Determine the (X, Y) coordinate at the center of the cell enclosing the given text.  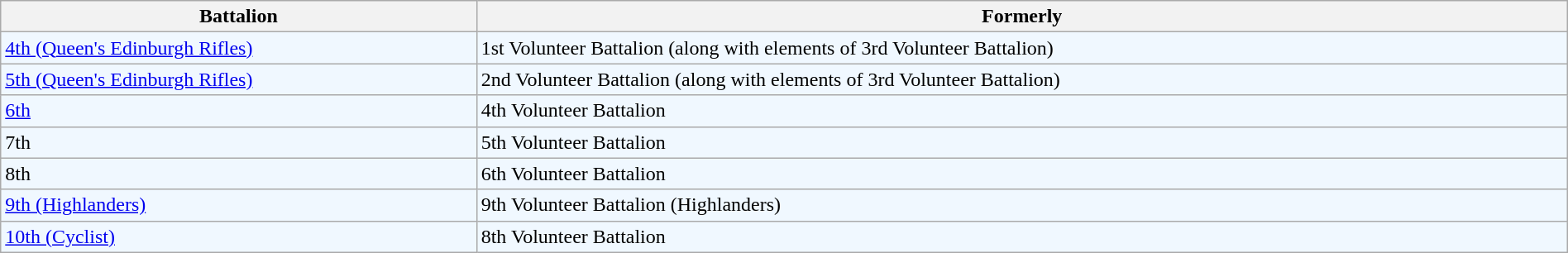
7th (238, 142)
9th (Highlanders) (238, 205)
6th Volunteer Battalion (1022, 174)
Battalion (238, 17)
1st Volunteer Battalion (along with elements of 3rd Volunteer Battalion) (1022, 48)
9th Volunteer Battalion (Highlanders) (1022, 205)
6th (238, 111)
10th (Cyclist) (238, 236)
Formerly (1022, 17)
8th Volunteer Battalion (1022, 236)
5th (Queen's Edinburgh Rifles) (238, 79)
5th Volunteer Battalion (1022, 142)
4th Volunteer Battalion (1022, 111)
8th (238, 174)
2nd Volunteer Battalion (along with elements of 3rd Volunteer Battalion) (1022, 79)
4th (Queen's Edinburgh Rifles) (238, 48)
